Determine the [x, y] coordinate at the center of the cell enclosing the given text.  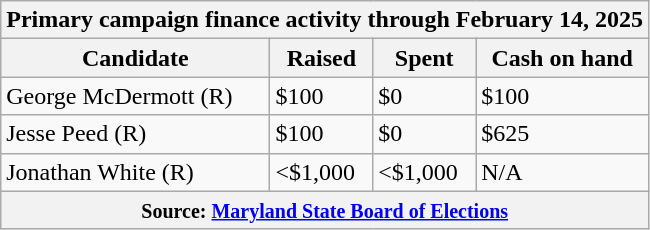
Jonathan White (R) [136, 172]
Raised [322, 58]
George McDermott (R) [136, 96]
N/A [562, 172]
Cash on hand [562, 58]
Candidate [136, 58]
Jesse Peed (R) [136, 134]
Source: Maryland State Board of Elections [325, 210]
$625 [562, 134]
Spent [424, 58]
Primary campaign finance activity through February 14, 2025 [325, 20]
